Search for the cell housing the specified text and yield its [X, Y] center coordinate. 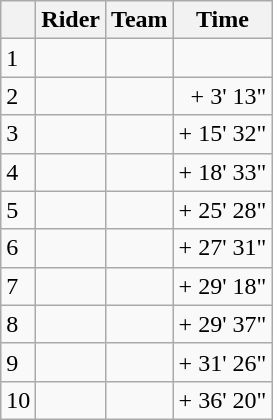
+ 29' 18" [222, 286]
+ 15' 32" [222, 134]
+ 36' 20" [222, 400]
4 [18, 172]
Team [140, 20]
+ 29' 37" [222, 324]
5 [18, 210]
3 [18, 134]
+ 18' 33" [222, 172]
7 [18, 286]
9 [18, 362]
Rider [71, 20]
Time [222, 20]
10 [18, 400]
1 [18, 58]
+ 25' 28" [222, 210]
6 [18, 248]
8 [18, 324]
2 [18, 96]
+ 27' 31" [222, 248]
+ 31' 26" [222, 362]
+ 3' 13" [222, 96]
